Identify which cell holds the provided text, then report its (X, Y) central coordinate. 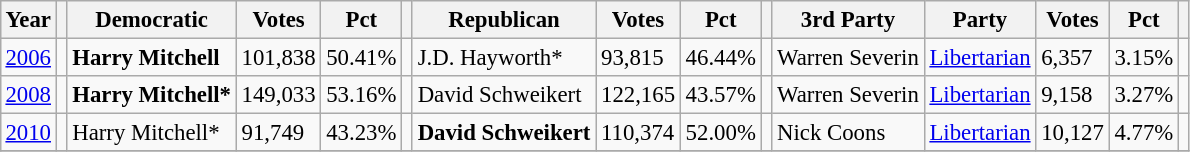
149,033 (278, 95)
3.27% (1144, 95)
2006 (28, 57)
110,374 (638, 133)
Harry Mitchell (152, 57)
Nick Coons (848, 133)
43.23% (362, 133)
Democratic (152, 20)
101,838 (278, 57)
46.44% (720, 57)
4.77% (1144, 133)
9,158 (1072, 95)
93,815 (638, 57)
52.00% (720, 133)
6,357 (1072, 57)
Year (28, 20)
2010 (28, 133)
2008 (28, 95)
43.57% (720, 95)
91,749 (278, 133)
10,127 (1072, 133)
50.41% (362, 57)
Party (980, 20)
53.16% (362, 95)
122,165 (638, 95)
Republican (504, 20)
3.15% (1144, 57)
3rd Party (848, 20)
J.D. Hayworth* (504, 57)
